For the text-containing cell, return its midpoint in (x, y) coordinate format. 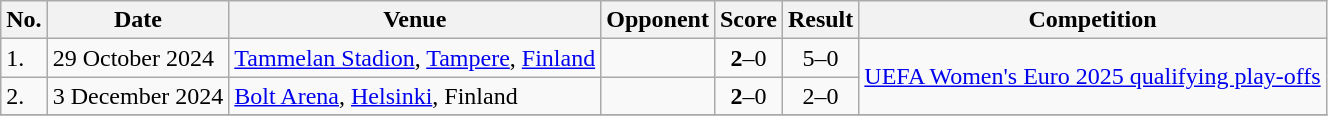
Venue (415, 20)
No. (24, 20)
Competition (1092, 20)
Result (820, 20)
UEFA Women's Euro 2025 qualifying play-offs (1092, 77)
2. (24, 96)
3 December 2024 (138, 96)
Bolt Arena, Helsinki, Finland (415, 96)
5–0 (820, 58)
1. (24, 58)
Date (138, 20)
Score (748, 20)
Opponent (658, 20)
29 October 2024 (138, 58)
Tammelan Stadion, Tampere, Finland (415, 58)
